Detect which cell encompasses the target text, then output its [X, Y] center coordinate. 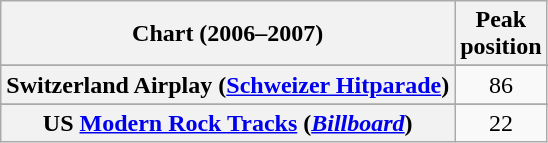
Chart (2006–2007) [228, 34]
Peakposition [501, 34]
Switzerland Airplay (Schweizer Hitparade) [228, 85]
86 [501, 85]
22 [501, 123]
US Modern Rock Tracks (Billboard) [228, 123]
